Provide the [X, Y] coordinate of the cell's center where the given text is located.  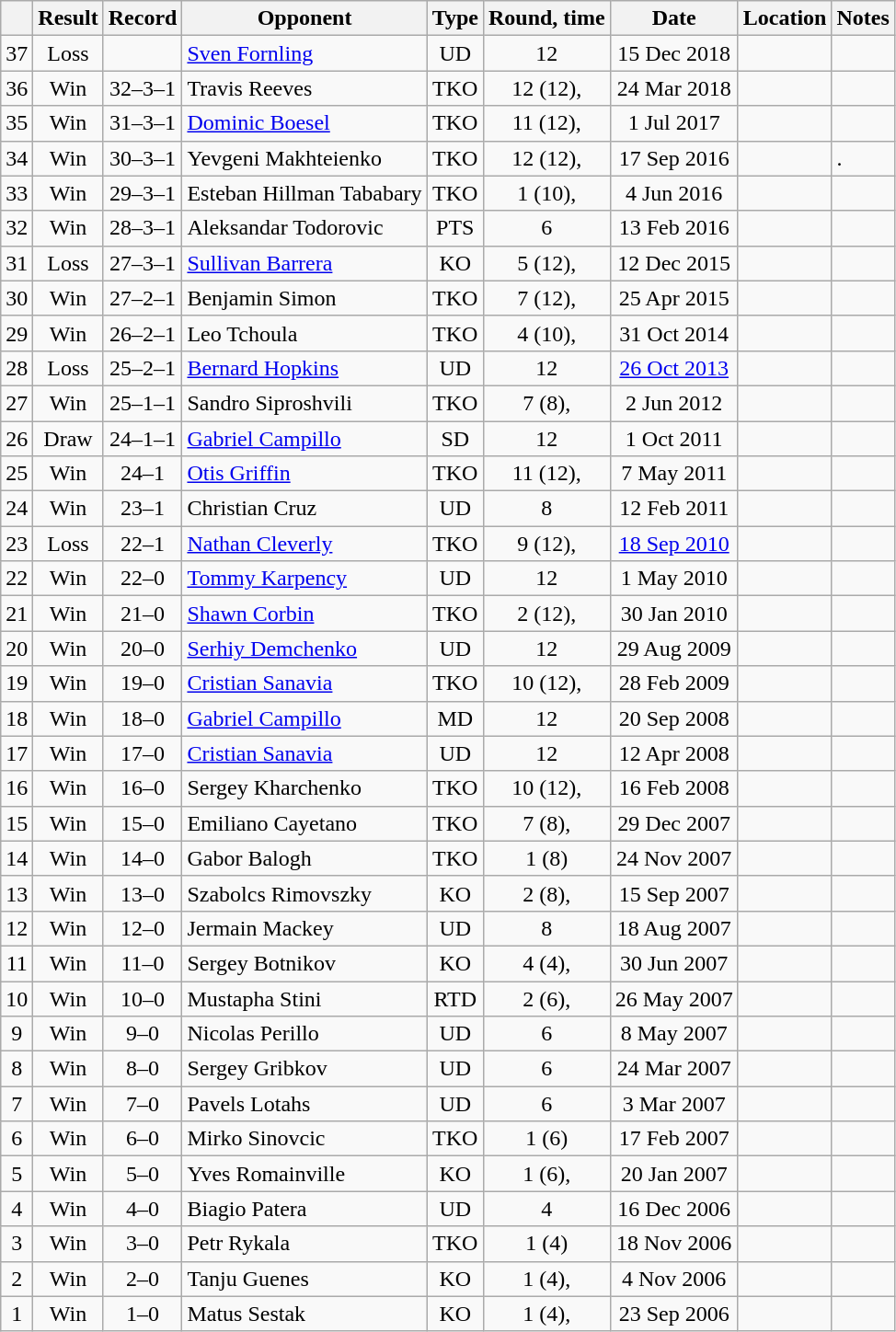
23–1 [143, 509]
Nathan Cleverly [304, 544]
14–0 [143, 858]
RTD [454, 998]
23 [17, 544]
Petr Rykala [304, 1244]
22–1 [143, 544]
14 [17, 858]
28 Feb 2009 [673, 683]
20 [17, 649]
Mirko Sinovcic [304, 1139]
Yevgeni Makhteienko [304, 158]
2 (8), [546, 893]
12 Dec 2015 [673, 263]
Sullivan Barrera [304, 263]
12 Apr 2008 [673, 753]
2–0 [143, 1279]
24 [17, 509]
37 [17, 53]
Opponent [304, 18]
36 [17, 88]
SD [454, 439]
27–2–1 [143, 298]
29 Dec 2007 [673, 823]
29 Aug 2009 [673, 649]
30 [17, 298]
24 Mar 2018 [673, 88]
Yves Romainville [304, 1174]
24–1 [143, 474]
24 Nov 2007 [673, 858]
9–0 [143, 1034]
1 [17, 1314]
13–0 [143, 893]
15 Dec 2018 [673, 53]
34 [17, 158]
7 May 2011 [673, 474]
Nicolas Perillo [304, 1034]
Tanju Guenes [304, 1279]
1 (8) [546, 858]
22 [17, 579]
. [863, 158]
20 Sep 2008 [673, 718]
1 (10), [546, 193]
1–0 [143, 1314]
30 Jun 2007 [673, 963]
2 [17, 1279]
Shawn Corbin [304, 614]
9 (12), [546, 544]
Leo Tchoula [304, 333]
5 (12), [546, 263]
Dominic Boesel [304, 123]
PTS [454, 228]
4 Nov 2006 [673, 1279]
Emiliano Cayetano [304, 823]
Date [673, 18]
18 Sep 2010 [673, 544]
26 Oct 2013 [673, 368]
Sandro Siproshvili [304, 403]
7 (12), [546, 298]
31–3–1 [143, 123]
25 Apr 2015 [673, 298]
15 Sep 2007 [673, 893]
Location [785, 18]
18 [17, 718]
4–0 [143, 1209]
7 [17, 1104]
Sergey Kharchenko [304, 788]
MD [454, 718]
26–2–1 [143, 333]
4 (10), [546, 333]
Esteban Hillman Tababary [304, 193]
11–0 [143, 963]
4 (4), [546, 963]
25–2–1 [143, 368]
33 [17, 193]
12 Feb 2011 [673, 509]
29 [17, 333]
35 [17, 123]
17 [17, 753]
1 May 2010 [673, 579]
2 (6), [546, 998]
23 Sep 2006 [673, 1314]
Round, time [546, 18]
18 Aug 2007 [673, 928]
19 [17, 683]
Sven Fornling [304, 53]
Travis Reeves [304, 88]
32 [17, 228]
5 [17, 1174]
8 May 2007 [673, 1034]
Biagio Patera [304, 1209]
Jermain Mackey [304, 928]
1 (6), [546, 1174]
12–0 [143, 928]
Benjamin Simon [304, 298]
Record [143, 18]
27 [17, 403]
17 Feb 2007 [673, 1139]
29–3–1 [143, 193]
3 Mar 2007 [673, 1104]
18–0 [143, 718]
Matus Sestak [304, 1314]
Bernard Hopkins [304, 368]
13 Feb 2016 [673, 228]
24–1–1 [143, 439]
8–0 [143, 1069]
1 Jul 2017 [673, 123]
31 [17, 263]
21 [17, 614]
Notes [863, 18]
18 Nov 2006 [673, 1244]
32–3–1 [143, 88]
6–0 [143, 1139]
17–0 [143, 753]
Aleksandar Todorovic [304, 228]
20 Jan 2007 [673, 1174]
28–3–1 [143, 228]
21–0 [143, 614]
7–0 [143, 1104]
1 Oct 2011 [673, 439]
Tommy Karpency [304, 579]
19–0 [143, 683]
3 [17, 1244]
20–0 [143, 649]
26 May 2007 [673, 998]
Christian Cruz [304, 509]
Gabor Balogh [304, 858]
17 Sep 2016 [673, 158]
Pavels Lotahs [304, 1104]
30 Jan 2010 [673, 614]
26 [17, 439]
10–0 [143, 998]
25–1–1 [143, 403]
5–0 [143, 1174]
16–0 [143, 788]
2 (12), [546, 614]
16 Feb 2008 [673, 788]
Szabolcs Rimovszky [304, 893]
15–0 [143, 823]
28 [17, 368]
1 (4) [546, 1244]
10 [17, 998]
Serhiy Demchenko [304, 649]
Result [68, 18]
11 [17, 963]
30–3–1 [143, 158]
16 Dec 2006 [673, 1209]
16 [17, 788]
24 Mar 2007 [673, 1069]
25 [17, 474]
Type [454, 18]
2 Jun 2012 [673, 403]
Mustapha Stini [304, 998]
3–0 [143, 1244]
Sergey Gribkov [304, 1069]
Otis Griffin [304, 474]
13 [17, 893]
Draw [68, 439]
27–3–1 [143, 263]
15 [17, 823]
4 Jun 2016 [673, 193]
22–0 [143, 579]
9 [17, 1034]
31 Oct 2014 [673, 333]
Sergey Botnikov [304, 963]
1 (6) [546, 1139]
